Extract the [x, y] coordinate from the center of the cell holding the provided text.  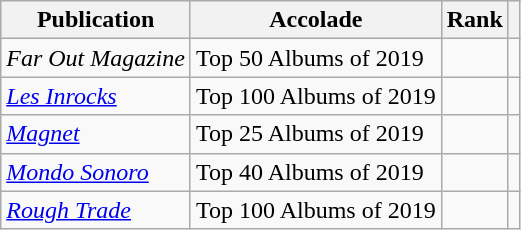
Magnet [96, 134]
Far Out Magazine [96, 58]
Mondo Sonoro [96, 172]
Publication [96, 20]
Les Inrocks [96, 96]
Top 50 Albums of 2019 [316, 58]
Rough Trade [96, 210]
Top 40 Albums of 2019 [316, 172]
Accolade [316, 20]
Top 25 Albums of 2019 [316, 134]
Rank [474, 20]
